For the text-containing cell, return its midpoint in (x, y) coordinate format. 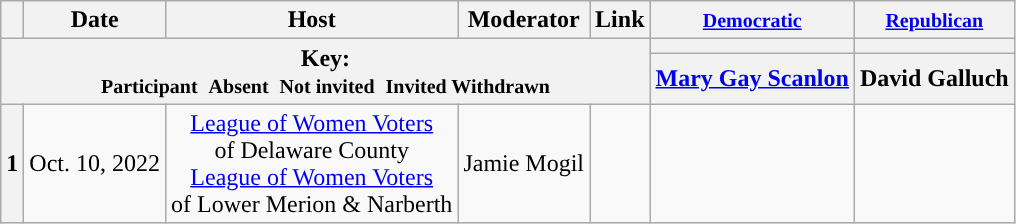
Mary Gay Scanlon (752, 78)
Moderator (524, 20)
Republican (934, 20)
Jamie Mogil (524, 164)
Link (620, 20)
Date (95, 20)
Host (312, 20)
Democratic (752, 20)
Key: Participant Absent Not invited Invited Withdrawn (326, 72)
David Galluch (934, 78)
League of Women Voters of Delaware CountyLeague of Women Voters of Lower Merion & Narberth (312, 164)
1 (12, 164)
Oct. 10, 2022 (95, 164)
